Capture the cell that displays the provided text and extract its [X, Y] central coordinate. 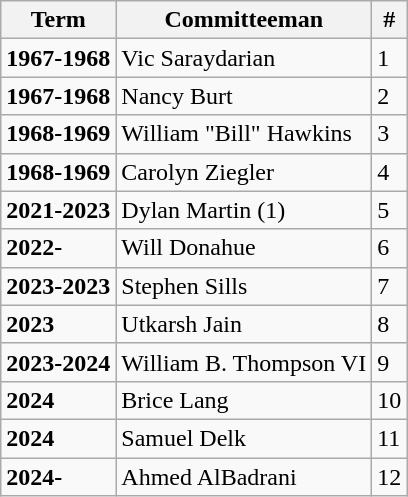
William B. Thompson VI [244, 362]
Samuel Delk [244, 438]
Vic Saraydarian [244, 58]
2024- [58, 477]
1 [390, 58]
11 [390, 438]
Nancy Burt [244, 96]
Ahmed AlBadrani [244, 477]
Will Donahue [244, 248]
4 [390, 172]
Carolyn Ziegler [244, 172]
# [390, 20]
3 [390, 134]
Committeeman [244, 20]
7 [390, 286]
9 [390, 362]
8 [390, 324]
Brice Lang [244, 400]
William "Bill" Hawkins [244, 134]
2022- [58, 248]
2023 [58, 324]
2021-2023 [58, 210]
10 [390, 400]
2 [390, 96]
2023-2024 [58, 362]
2023-2023 [58, 286]
Dylan Martin (1) [244, 210]
Term [58, 20]
12 [390, 477]
5 [390, 210]
6 [390, 248]
Utkarsh Jain [244, 324]
Stephen Sills [244, 286]
